Output the (X, Y) coordinate of the center of the cell containing the given text.  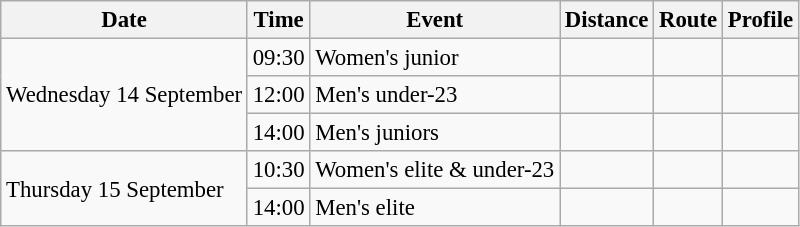
Event (435, 20)
Time (278, 20)
Men's under-23 (435, 95)
12:00 (278, 95)
Women's junior (435, 58)
Date (124, 20)
Profile (760, 20)
Wednesday 14 September (124, 96)
Route (688, 20)
Men's juniors (435, 133)
09:30 (278, 58)
10:30 (278, 170)
Men's elite (435, 208)
Women's elite & under-23 (435, 170)
Distance (607, 20)
Thursday 15 September (124, 188)
